Output the (x, y) coordinate of the center of the cell containing the given text.  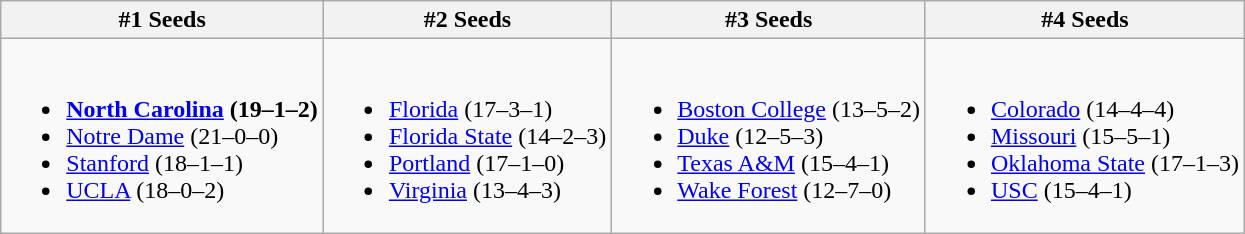
North Carolina (19–1–2)Notre Dame (21–0–0)Stanford (18–1–1)UCLA (18–0–2) (162, 136)
#4 Seeds (1084, 20)
#3 Seeds (769, 20)
Florida (17–3–1)Florida State (14–2–3)Portland (17–1–0)Virginia (13–4–3) (467, 136)
Boston College (13–5–2)Duke (12–5–3)Texas A&M (15–4–1)Wake Forest (12–7–0) (769, 136)
Colorado (14–4–4)Missouri (15–5–1)Oklahoma State (17–1–3)USC (15–4–1) (1084, 136)
#2 Seeds (467, 20)
#1 Seeds (162, 20)
